Provide the [X, Y] coordinate of the cell's center where the given text is located.  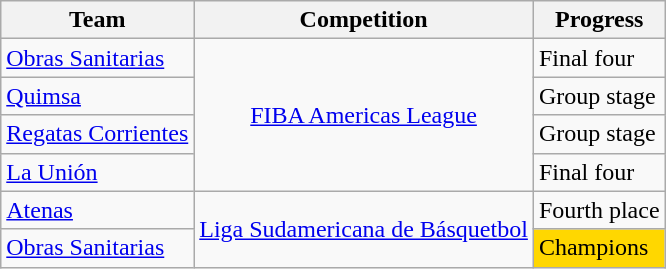
Fourth place [599, 210]
Competition [364, 20]
Quimsa [98, 96]
Regatas Corrientes [98, 134]
Team [98, 20]
Liga Sudamericana de Básquetbol [364, 229]
La Unión [98, 172]
Progress [599, 20]
Champions [599, 248]
Atenas [98, 210]
FIBA Americas League [364, 115]
